Scan for the cell matching the given text and deliver its (x, y) coordinate at center. 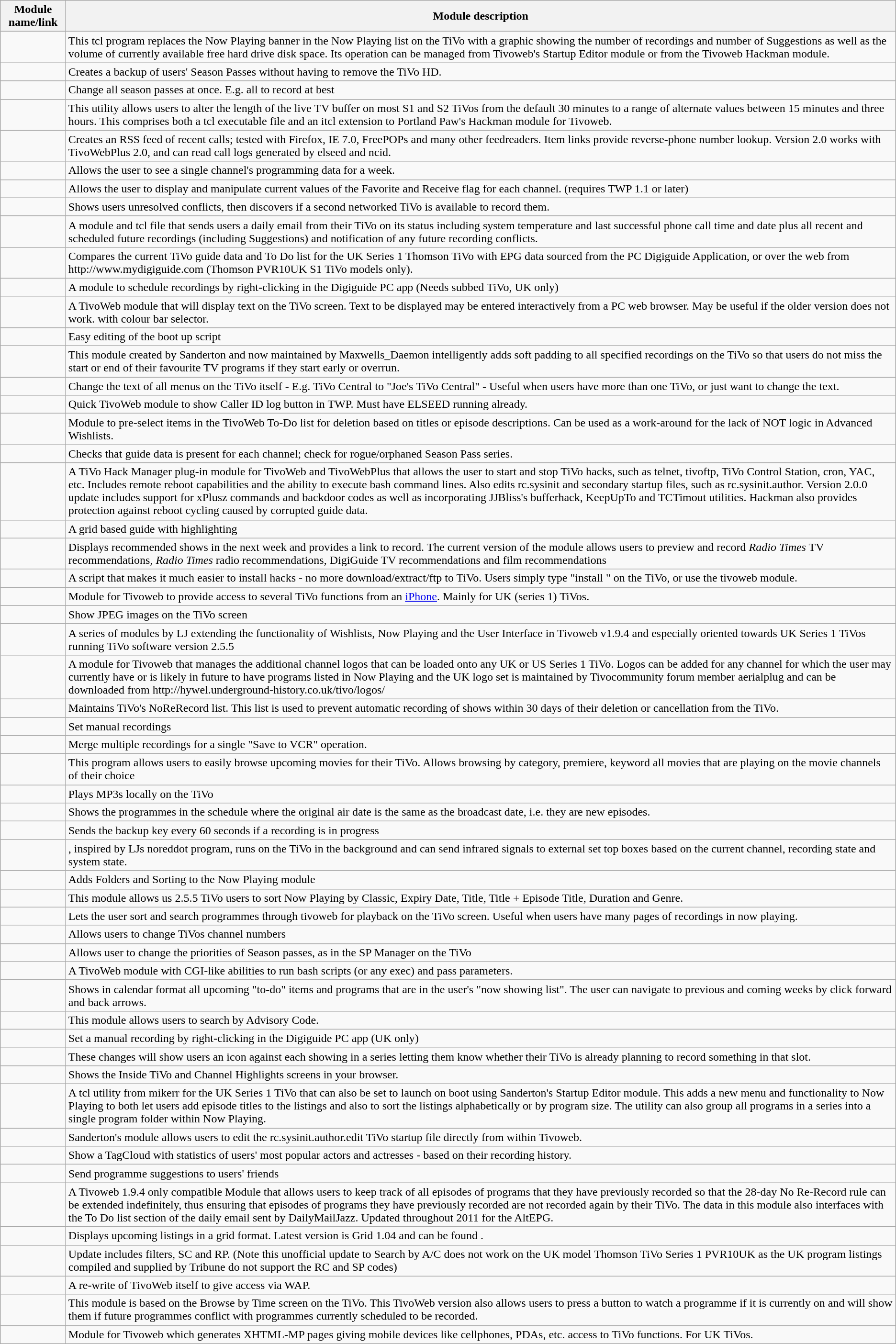
Displays upcoming listings in a grid format. Latest version is Grid 1.04 and can be found . (481, 1236)
A grid based guide with highlighting (481, 529)
Module name/link (33, 16)
Set a manual recording by right-clicking in the Digiguide PC app (UK only) (481, 1038)
This module allows us 2.5.5 TiVo users to sort Now Playing by Classic, Expiry Date, Title, Title + Episode Title, Duration and Genre. (481, 898)
Show a TagCloud with statistics of users' most popular actors and actresses - based on their recording history. (481, 1155)
A TivoWeb module with CGI-like abilities to run bash scripts (or any exec) and pass parameters. (481, 971)
Shows the Inside TiVo and Channel Highlights screens in your browser. (481, 1075)
Sends the backup key every 60 seconds if a recording is in progress (481, 830)
Easy editing of the boot up script (481, 337)
Creates a backup of users' Season Passes without having to remove the TiVo HD. (481, 72)
Shows the programmes in the schedule where the original air date is the same as the broadcast date, i.e. they are new episodes. (481, 812)
Allows users to change TiVos channel numbers (481, 934)
Adds Folders and Sorting to the Now Playing module (481, 880)
Shows users unresolved conflicts, then discovers if a second networked TiVo is available to record them. (481, 207)
This module allows users to search by Advisory Code. (481, 1020)
Allows the user to display and manipulate current values of the Favorite and Receive flag for each channel. (requires TWP 1.1 or later) (481, 189)
Module for Tivoweb which generates XHTML-MP pages giving mobile devices like cellphones, PDAs, etc. access to TiVo functions. For UK TiVos. (481, 1334)
Allows user to change the priorities of Season passes, as in the SP Manager on the TiVo (481, 952)
Quick TivoWeb module to show Caller ID log button in TWP. Must have ELSEED running already. (481, 404)
Plays MP3s locally on the TiVo (481, 794)
Show JPEG images on the TiVo screen (481, 615)
Send programme suggestions to users' friends (481, 1174)
Checks that guide data is present for each channel; check for rogue/orphaned Season Pass series. (481, 454)
Sanderton's module allows users to edit the rc.sysinit.author.edit TiVo startup file directly from within Tivoweb. (481, 1137)
A re-write of TivoWeb itself to give access via WAP. (481, 1285)
Module description (481, 16)
Allows the user to see a single channel's programming data for a week. (481, 170)
A module to schedule recordings by right-clicking in the Digiguide PC app (Needs subbed TiVo, UK only) (481, 287)
Module for Tivoweb to provide access to several TiVo functions from an iPhone. Mainly for UK (series 1) TiVos. (481, 596)
Change all season passes at once. E.g. all to record at best (481, 90)
Merge multiple recordings for a single "Save to VCR" operation. (481, 745)
Set manual recordings (481, 726)
